Search for the cell housing the specified text and yield its (X, Y) center coordinate. 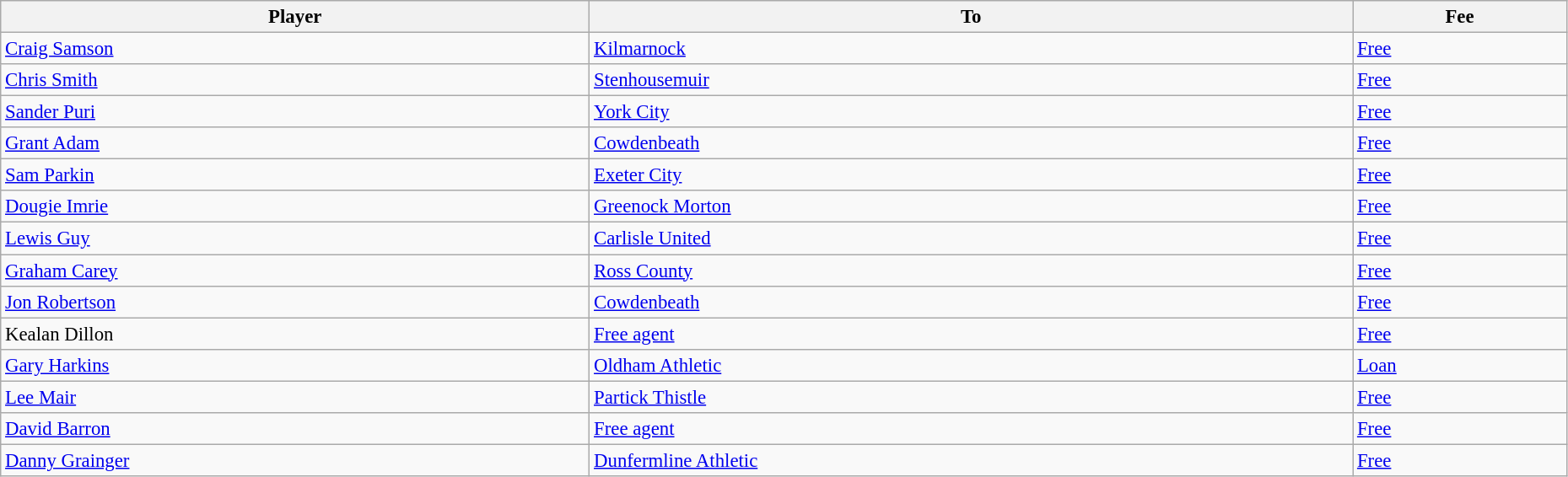
Exeter City (972, 175)
Carlisle United (972, 238)
Craig Samson (295, 49)
Oldham Athletic (972, 365)
Gary Harkins (295, 365)
Stenhousemuir (972, 80)
Ross County (972, 271)
Jon Robertson (295, 302)
Graham Carey (295, 271)
Kilmarnock (972, 49)
Loan (1460, 365)
Player (295, 17)
Dunfermline Athletic (972, 460)
Greenock Morton (972, 206)
Lee Mair (295, 397)
Danny Grainger (295, 460)
Kealan Dillon (295, 334)
Grant Adam (295, 143)
Partick Thistle (972, 397)
Sander Puri (295, 112)
Lewis Guy (295, 238)
York City (972, 112)
David Barron (295, 429)
Dougie Imrie (295, 206)
Sam Parkin (295, 175)
Fee (1460, 17)
To (972, 17)
Chris Smith (295, 80)
